Provide the (X, Y) coordinate of the cell's center where the given text is located.  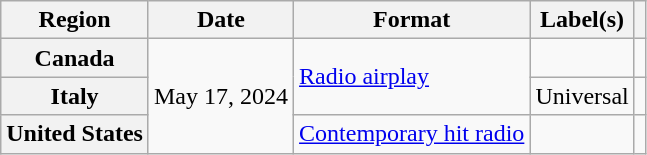
Canada (75, 58)
Universal (582, 96)
Format (412, 20)
May 17, 2024 (220, 96)
Contemporary hit radio (412, 134)
Date (220, 20)
United States (75, 134)
Region (75, 20)
Radio airplay (412, 77)
Italy (75, 96)
Label(s) (582, 20)
